Detect which cell encompasses the target text, then output its (X, Y) center coordinate. 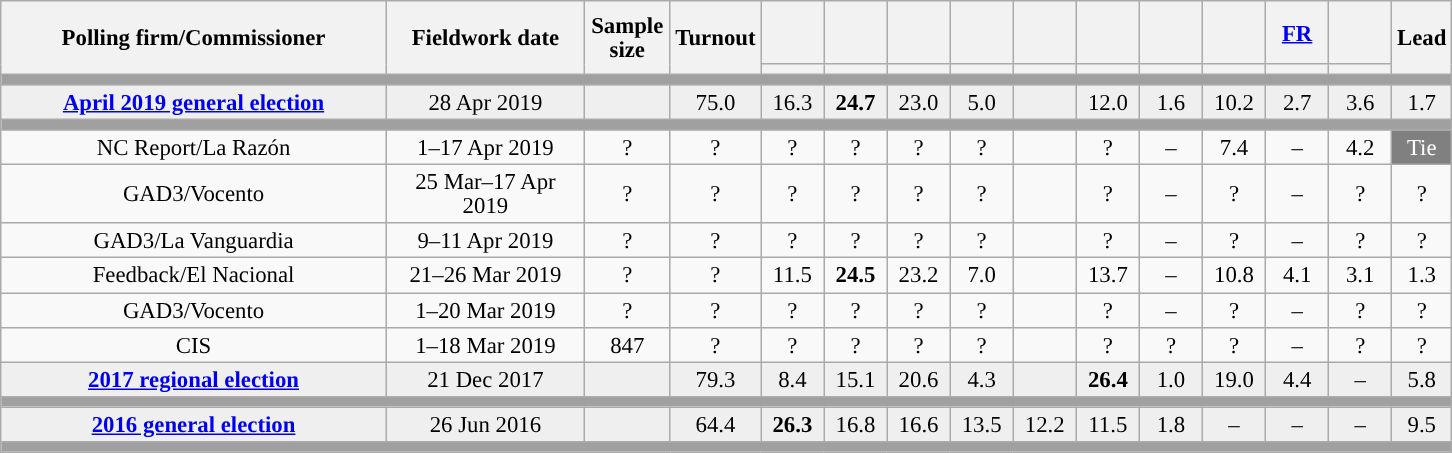
24.5 (856, 276)
4.3 (982, 380)
5.0 (982, 102)
1–18 Mar 2019 (485, 344)
26 Jun 2016 (485, 424)
GAD3/La Vanguardia (194, 242)
7.0 (982, 276)
1.7 (1422, 102)
847 (627, 344)
Tie (1422, 148)
75.0 (716, 102)
1.6 (1170, 102)
4.4 (1298, 380)
19.0 (1234, 380)
20.6 (918, 380)
15.1 (856, 380)
1.8 (1170, 424)
12.2 (1044, 424)
3.1 (1360, 276)
1–17 Apr 2019 (485, 148)
16.8 (856, 424)
64.4 (716, 424)
3.6 (1360, 102)
CIS (194, 344)
Feedback/El Nacional (194, 276)
4.2 (1360, 148)
16.6 (918, 424)
24.7 (856, 102)
21 Dec 2017 (485, 380)
1.0 (1170, 380)
10.8 (1234, 276)
9.5 (1422, 424)
21–26 Mar 2019 (485, 276)
26.4 (1108, 380)
9–11 Apr 2019 (485, 242)
Sample size (627, 38)
5.8 (1422, 380)
23.0 (918, 102)
1.3 (1422, 276)
10.2 (1234, 102)
2.7 (1298, 102)
25 Mar–17 Apr 2019 (485, 194)
Lead (1422, 38)
2017 regional election (194, 380)
16.3 (792, 102)
NC Report/La Razón (194, 148)
13.5 (982, 424)
2016 general election (194, 424)
7.4 (1234, 148)
1–20 Mar 2019 (485, 310)
28 Apr 2019 (485, 102)
79.3 (716, 380)
12.0 (1108, 102)
26.3 (792, 424)
Fieldwork date (485, 38)
4.1 (1298, 276)
23.2 (918, 276)
April 2019 general election (194, 102)
13.7 (1108, 276)
Polling firm/Commissioner (194, 38)
8.4 (792, 380)
Turnout (716, 38)
FR (1298, 32)
